Output the [X, Y] coordinate of the center of the cell containing the given text.  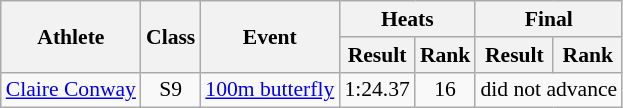
Athlete [71, 36]
Claire Conway [71, 90]
S9 [170, 90]
did not advance [548, 90]
16 [446, 90]
Event [270, 36]
100m butterfly [270, 90]
1:24.37 [376, 90]
Final [548, 19]
Heats [407, 19]
Class [170, 36]
